Detect which cell encompasses the target text, then output its (x, y) center coordinate. 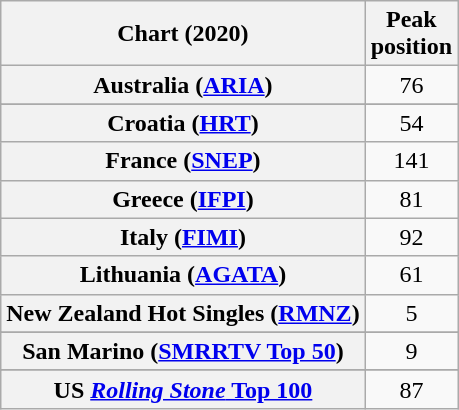
92 (411, 237)
Lithuania (AGATA) (183, 275)
Greece (IFPI) (183, 199)
9 (411, 351)
Chart (2020) (183, 34)
Peakposition (411, 34)
San Marino (SMRRTV Top 50) (183, 351)
New Zealand Hot Singles (RMNZ) (183, 313)
81 (411, 199)
87 (411, 389)
France (SNEP) (183, 161)
54 (411, 123)
76 (411, 85)
61 (411, 275)
Italy (FIMI) (183, 237)
141 (411, 161)
5 (411, 313)
US Rolling Stone Top 100 (183, 389)
Croatia (HRT) (183, 123)
Australia (ARIA) (183, 85)
